Determine the (x, y) coordinate at the center of the cell enclosing the given text.  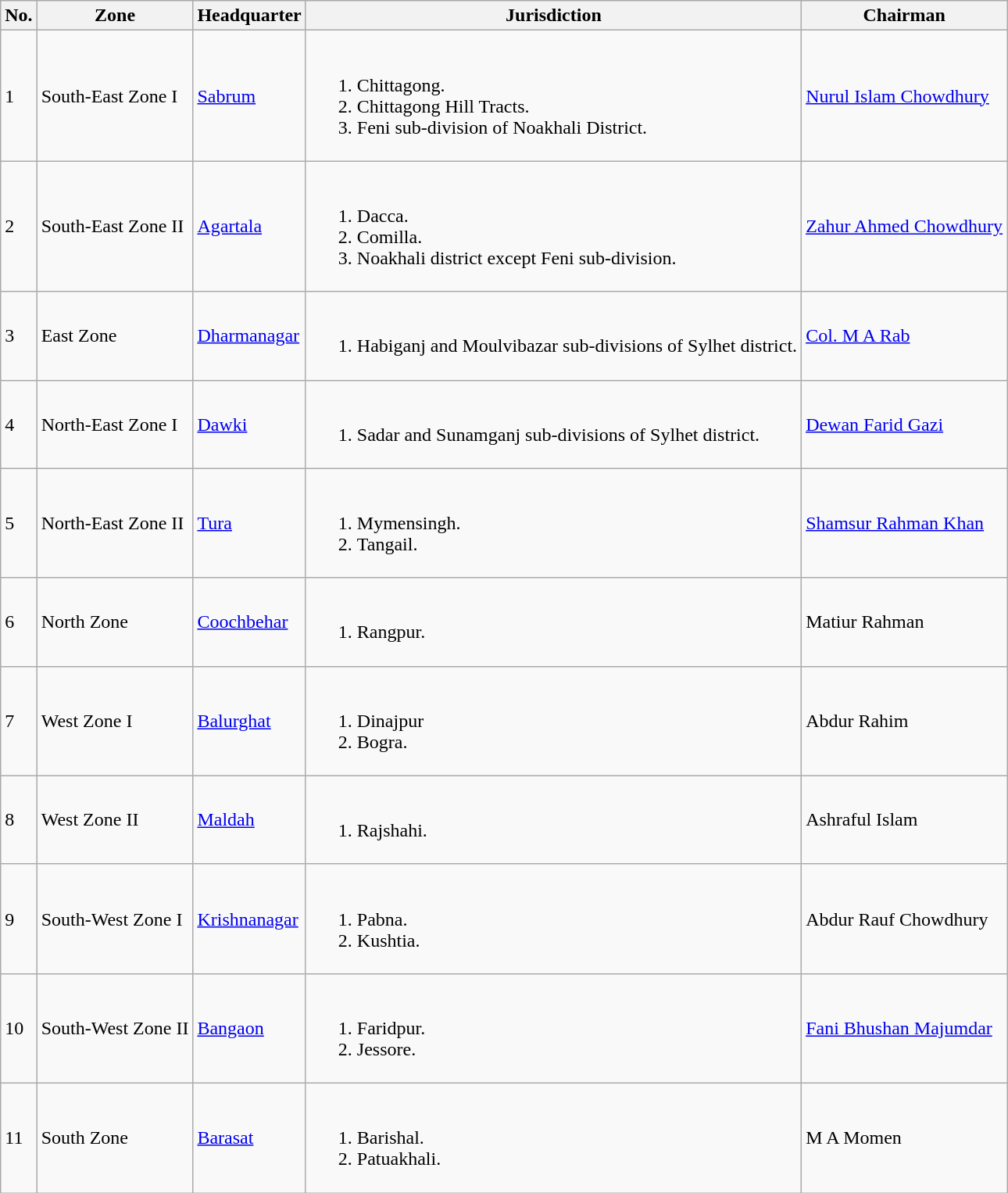
9 (19, 919)
Shamsur Rahman Khan (905, 523)
Krishnanagar (249, 919)
Dawki (249, 424)
Abdur Rahim (905, 721)
Chittagong.Chittagong Hill Tracts.Feni sub-division of Noakhali District. (553, 95)
Barishal.Patuakhali. (553, 1137)
11 (19, 1137)
Barasat (249, 1137)
4 (19, 424)
North-East Zone II (115, 523)
Habiganj and Moulvibazar sub-divisions of Sylhet district. (553, 336)
East Zone (115, 336)
Fani Bhushan Majumdar (905, 1028)
Coochbehar (249, 622)
Faridpur.Jessore. (553, 1028)
Sabrum (249, 95)
Dacca.Comilla.Noakhali district except Feni sub-division. (553, 227)
Headquarter (249, 16)
Col. M A Rab (905, 336)
Nurul Islam Chowdhury (905, 95)
Abdur Rauf Chowdhury (905, 919)
Ashraful Islam (905, 819)
Sadar and Sunamganj sub-divisions of Sylhet district. (553, 424)
Maldah (249, 819)
South Zone (115, 1137)
10 (19, 1028)
Bangaon (249, 1028)
Dewan Farid Gazi (905, 424)
Agartala (249, 227)
DinajpurBogra. (553, 721)
Pabna.Kushtia. (553, 919)
North-East Zone I (115, 424)
Chairman (905, 16)
Zone (115, 16)
8 (19, 819)
Dharmanagar (249, 336)
Zahur Ahmed Chowdhury (905, 227)
2 (19, 227)
North Zone (115, 622)
No. (19, 16)
5 (19, 523)
West Zone II (115, 819)
M A Momen (905, 1137)
Jurisdiction (553, 16)
7 (19, 721)
Tura (249, 523)
South-West Zone II (115, 1028)
South-East Zone II (115, 227)
Rajshahi. (553, 819)
Mymensingh.Tangail. (553, 523)
West Zone I (115, 721)
Rangpur. (553, 622)
3 (19, 336)
Balurghat (249, 721)
1 (19, 95)
Matiur Rahman (905, 622)
South-West Zone I (115, 919)
South-East Zone I (115, 95)
6 (19, 622)
